Find where the given text appears and provide that cell's center as (x, y) coordinate. 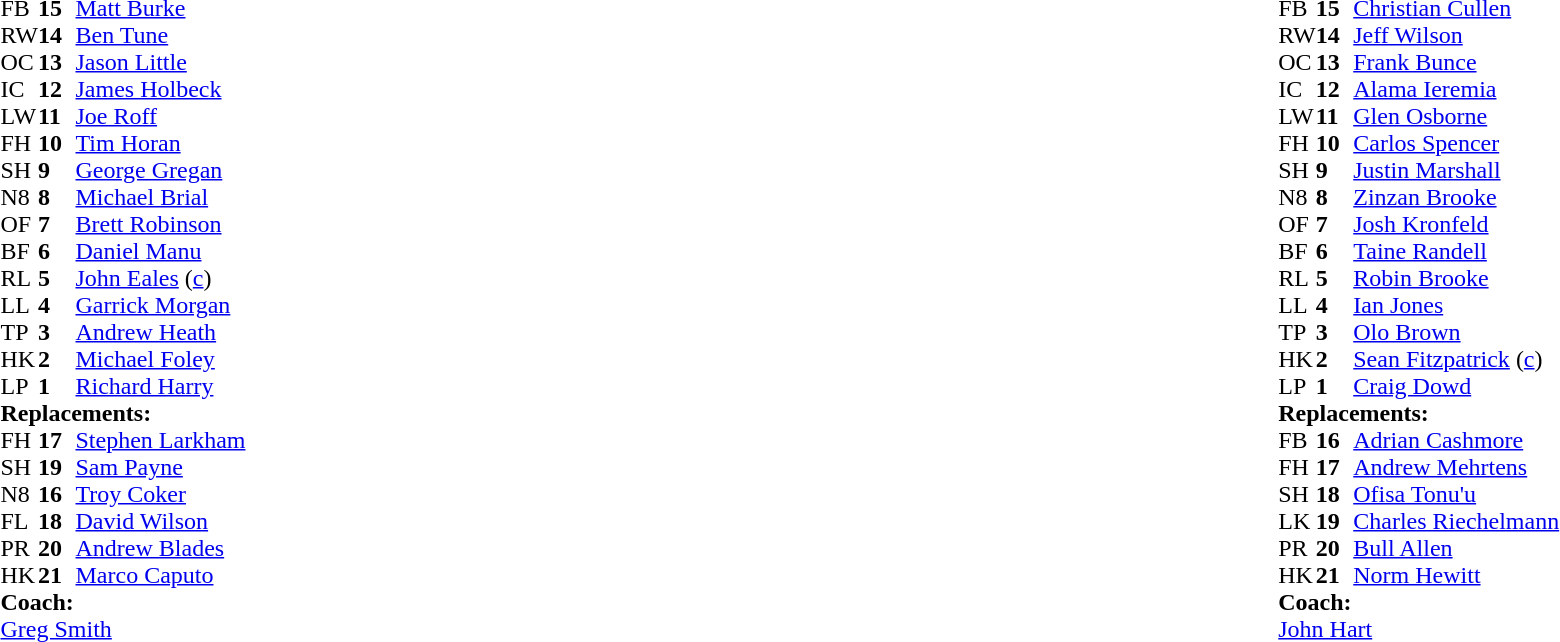
Craig Dowd (1456, 386)
Sam Payne (161, 468)
Daniel Manu (161, 252)
Frank Bunce (1456, 62)
Ian Jones (1456, 306)
Jeff Wilson (1456, 36)
Zinzan Brooke (1456, 198)
Brett Robinson (161, 224)
James Holbeck (161, 90)
Charles Riechelmann (1456, 522)
Andrew Mehrtens (1456, 468)
Garrick Morgan (161, 306)
Andrew Heath (161, 332)
Troy Coker (161, 494)
Bull Allen (1456, 548)
Olo Brown (1456, 332)
FB (1297, 440)
Carlos Spencer (1456, 144)
LK (1297, 522)
Ofisa Tonu'u (1456, 494)
Tim Horan (161, 144)
Michael Brial (161, 198)
Joe Roff (161, 116)
Norm Hewitt (1456, 576)
Jason Little (161, 62)
Glen Osborne (1456, 116)
Adrian Cashmore (1456, 440)
David Wilson (161, 522)
John Eales (c) (161, 278)
Michael Foley (161, 360)
Ben Tune (161, 36)
Stephen Larkham (161, 440)
Sean Fitzpatrick (c) (1456, 360)
Richard Harry (161, 386)
Alama Ieremia (1456, 90)
Justin Marshall (1456, 170)
Andrew Blades (161, 548)
FL (19, 522)
Josh Kronfeld (1456, 224)
George Gregan (161, 170)
Taine Randell (1456, 252)
Robin Brooke (1456, 278)
Marco Caputo (161, 576)
